Capture the cell that displays the provided text and extract its [X, Y] central coordinate. 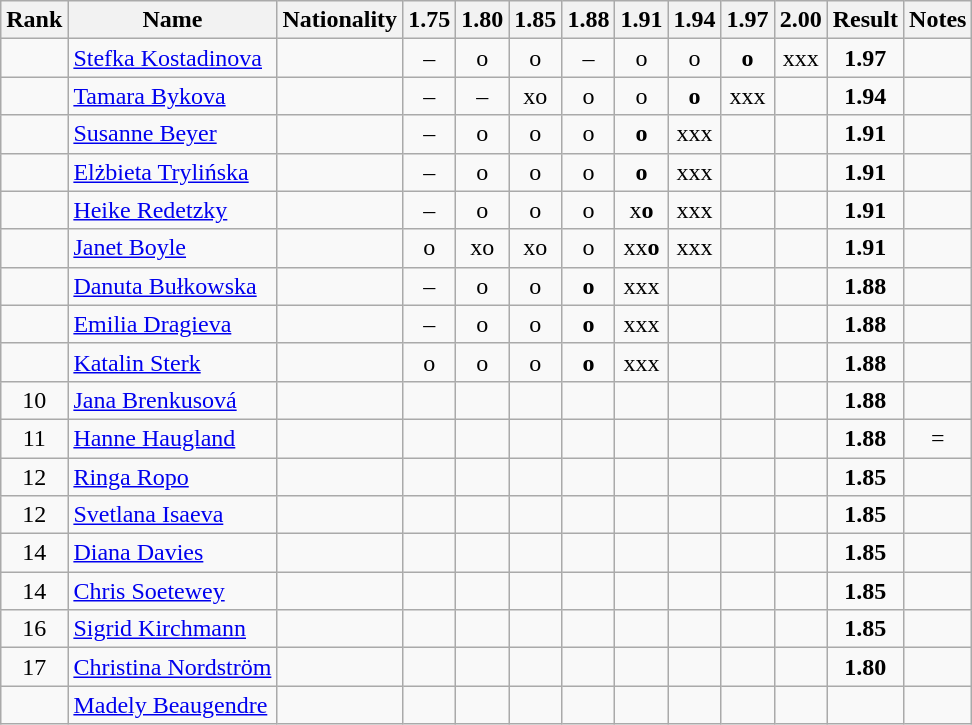
xxo [642, 248]
Rank [34, 20]
Ringa Ropo [172, 477]
Elżbieta Trylińska [172, 172]
Danuta Bułkowska [172, 286]
Jana Brenkusová [172, 400]
17 [34, 667]
Christina Nordström [172, 667]
Notes [938, 20]
1.75 [430, 20]
Name [172, 20]
Hanne Haugland [172, 438]
Svetlana Isaeva [172, 515]
Emilia Dragieva [172, 324]
Tamara Bykova [172, 96]
11 [34, 438]
Susanne Beyer [172, 134]
Result [865, 20]
Madely Beaugendre [172, 705]
Diana Davies [172, 553]
Janet Boyle [172, 248]
Katalin Sterk [172, 362]
Sigrid Kirchmann [172, 629]
16 [34, 629]
2.00 [800, 20]
Chris Soetewey [172, 591]
Heike Redetzky [172, 210]
= [938, 438]
Nationality [340, 20]
Stefka Kostadinova [172, 58]
10 [34, 400]
